Pinpoint the cell where the given text exists, returning its (X, Y) midpoint coordinate. 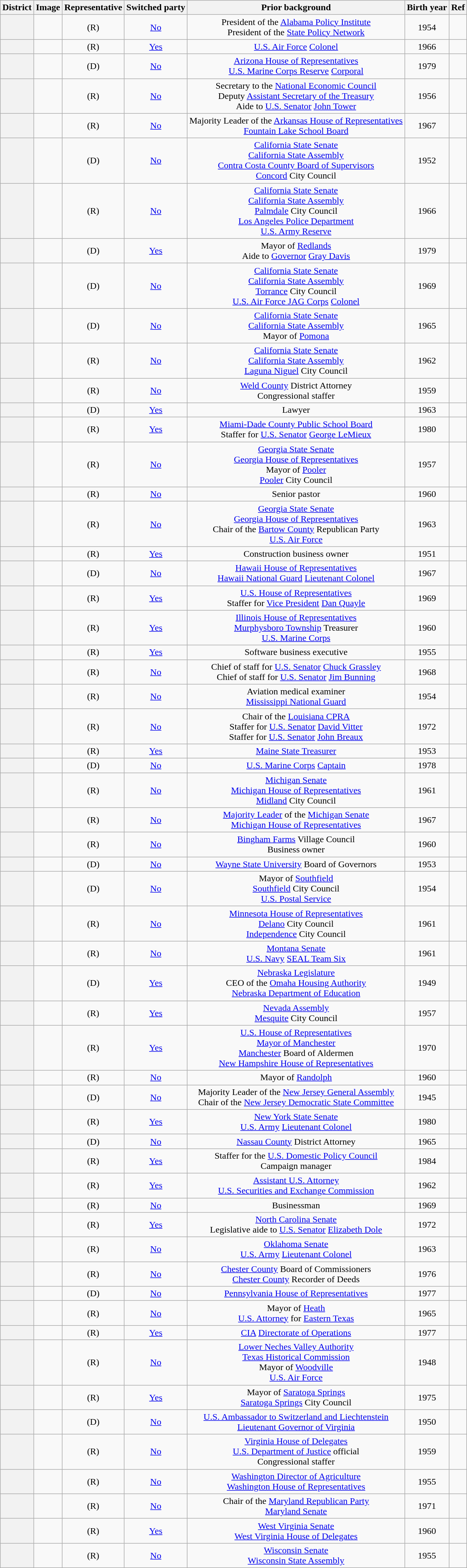
U.S. Air Force Colonel (296, 47)
Minnesota House of RepresentativesDelano City CouncilIndependence City Council (296, 924)
Arizona House of RepresentativesU.S. Marine Corps Reserve Corporal (296, 66)
1945 (427, 1097)
1975 (427, 1397)
Maine State Treasurer (296, 751)
Switched party (156, 8)
California State SenateCalifornia State AssemblyMayor of Pomona (296, 326)
1951 (427, 554)
Virginia House of DelegatesU.S. Department of Justice officialCongressional staffer (296, 1452)
California State SenateCalifornia State AssemblyContra Costa County Board of SupervisorsConcord City Council (296, 161)
1952 (427, 161)
U.S. House of RepresentativesStaffer for Vice President Dan Quayle (296, 598)
1948 (427, 1362)
Chester County Board of CommissionersChester County Recorder of Deeds (296, 1274)
Illinois House of RepresentativesMurphysboro Township TreasurerU.S. Marine Corps (296, 628)
Majority Leader of the New Jersey General AssemblyChair of the New Jersey Democratic State Committee (296, 1097)
1976 (427, 1274)
West Virginia SenateWest Virginia House of Delegates (296, 1530)
Prior background (296, 8)
Representative (93, 8)
1949 (427, 983)
Wayne State University Board of Governors (296, 864)
Chair of the Maryland Republican PartyMaryland Senate (296, 1506)
Secretary to the National Economic CouncilDeputy Assistant Secretary of the TreasuryAide to U.S. Senator John Tower (296, 96)
Image (48, 8)
Wisconsin SenateWisconsin State Assembly (296, 1555)
1978 (427, 765)
Assistant U.S. AttorneyU.S. Securities and Exchange Commission (296, 1186)
Mayor of Saratoga SpringsSaratoga Springs City Council (296, 1397)
Ref (458, 8)
Georgia State SenateGeorgia House of RepresentativesMayor of PoolerPooler City Council (296, 465)
Georgia State SenateGeorgia House of RepresentativesChair of the Bartow County Republican PartyU.S. Air Force (296, 524)
Hawaii House of RepresentativesHawaii National Guard Lieutenant Colonel (296, 573)
Businessman (296, 1205)
California State SenateCalifornia State AssemblyPalmdale City CouncilLos Angeles Police DepartmentU.S. Army Reserve (296, 211)
Miami-Dade County Public School BoardStaffer for U.S. Senator George LeMieux (296, 430)
North Carolina SenateLegislative aide to U.S. Senator Elizabeth Dole (296, 1225)
District (17, 8)
President of the Alabama Policy InstitutePresident of the State Policy Network (296, 27)
1970 (427, 1048)
1968 (427, 672)
Nebraska LegislatureCEO of the Omaha Housing AuthorityNebraska Department of Education (296, 983)
Pennsylvania House of Representatives (296, 1294)
Construction business owner (296, 554)
Nevada AssemblyMesquite City Council (296, 1013)
U.S. Ambassador to Switzerland and LiechtensteinLieutenant Governor of Virginia (296, 1422)
Nassau County District Attorney (296, 1141)
Washington Director of AgricultureWashington House of Representatives (296, 1481)
1971 (427, 1506)
Lawyer (296, 410)
Weld County District AttorneyCongressional staffer (296, 390)
Staffer for the U.S. Domestic Policy CouncilCampaign manager (296, 1161)
Mayor of Randolph (296, 1078)
Bingham Farms Village CouncilBusiness owner (296, 844)
Mayor of SouthfieldSouthfield City CouncilU.S. Postal Service (296, 889)
Mayor of HeathU.S. Attorney for Eastern Texas (296, 1313)
California State SenateCalifornia State AssemblyLaguna Niguel City Council (296, 360)
New York State SenateU.S. Army Lieutenant Colonel (296, 1122)
Majority Leader of the Arkansas House of RepresentativesFountain Lake School Board (296, 126)
Montana SenateU.S. Navy SEAL Team Six (296, 954)
Mayor of RedlandsAide to Governor Gray Davis (296, 251)
Lower Neches Valley AuthorityTexas Historical CommissionMayor of WoodvilleU.S. Air Force (296, 1362)
Birth year (427, 8)
Senior pastor (296, 494)
Aviation medical examinerMississippi National Guard (296, 697)
Michigan SenateMichigan House of RepresentativesMidland City Council (296, 790)
1956 (427, 96)
1950 (427, 1422)
Chair of the Louisiana CPRAStaffer for U.S. Senator David VitterStaffer for U.S. Senator John Breaux (296, 726)
Majority Leader of the Michigan SenateMichigan House of Representatives (296, 820)
Chief of staff for U.S. Senator Chuck GrassleyChief of staff for U.S. Senator Jim Bunning (296, 672)
Software business executive (296, 652)
1984 (427, 1161)
U.S. House of RepresentativesMayor of ManchesterManchester Board of AldermenNew Hampshire House of Representatives (296, 1048)
Oklahoma SenateU.S. Army Lieutenant Colonel (296, 1249)
CIA Directorate of Operations (296, 1333)
U.S. Marine Corps Captain (296, 765)
California State SenateCalifornia State AssemblyTorrance City CouncilU.S. Air Force JAG Corps Colonel (296, 286)
